Identify which cell holds the provided text, then report its [x, y] central coordinate. 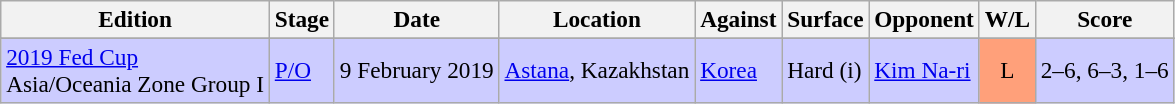
L [1007, 70]
W/L [1007, 19]
Astana, Kazakhstan [597, 70]
Edition [136, 19]
Opponent [924, 19]
Surface [826, 19]
2019 Fed Cup Asia/Oceania Zone Group I [136, 70]
Stage [302, 19]
Kim Na-ri [924, 70]
Against [738, 19]
Hard (i) [826, 70]
Korea [738, 70]
9 February 2019 [416, 70]
Date [416, 19]
P/O [302, 70]
2–6, 6–3, 1–6 [1104, 70]
Location [597, 19]
Score [1104, 19]
